Find where the given text appears and provide that cell's center as [X, Y] coordinate. 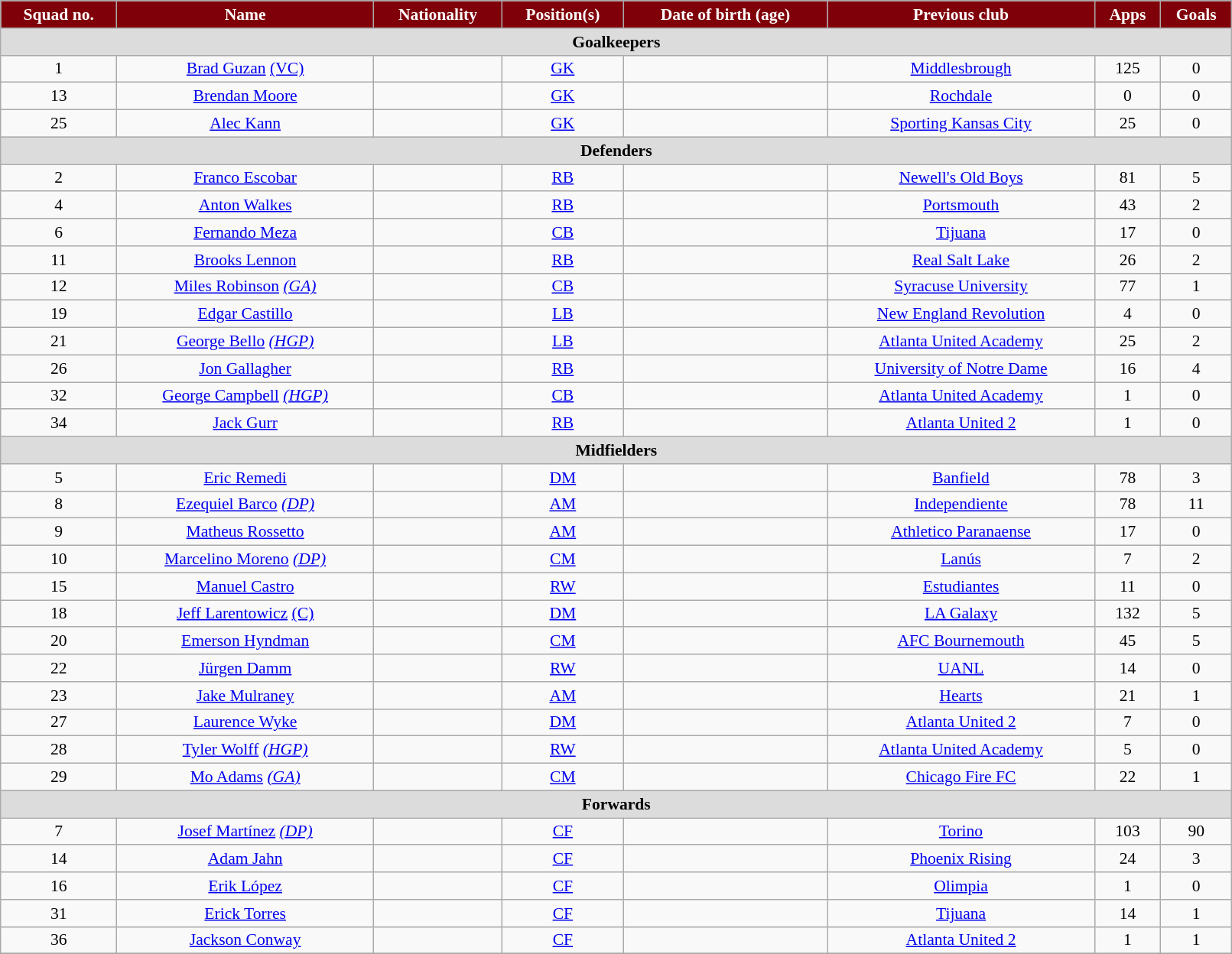
Emerson Hyndman [245, 641]
Independiente [961, 505]
31 [59, 913]
Jürgen Damm [245, 668]
90 [1196, 832]
Rochdale [961, 96]
Goals [1196, 15]
Laurence Wyke [245, 722]
Jeff Larentowicz (C) [245, 614]
132 [1127, 614]
AFC Bournemouth [961, 641]
Brendan Moore [245, 96]
Marcelino Moreno (DP) [245, 560]
Lanús [961, 560]
Real Salt Lake [961, 260]
19 [59, 314]
Erik López [245, 886]
12 [59, 287]
Ezequiel Barco (DP) [245, 505]
Chicago Fire FC [961, 777]
Apps [1127, 15]
Fernando Meza [245, 232]
Franco Escobar [245, 178]
Phoenix Rising [961, 859]
10 [59, 560]
24 [1127, 859]
UANL [961, 668]
Jon Gallagher [245, 368]
Estudiantes [961, 586]
Edgar Castillo [245, 314]
Anton Walkes [245, 206]
Forwards [616, 804]
New England Revolution [961, 314]
Brad Guzan (VC) [245, 69]
Erick Torres [245, 913]
Manuel Castro [245, 586]
Position(s) [563, 15]
34 [59, 423]
Athletico Paranaense [961, 532]
George Campbell (HGP) [245, 396]
Matheus Rossetto [245, 532]
George Bello (HGP) [245, 342]
Alec Kann [245, 124]
13 [59, 96]
Sporting Kansas City [961, 124]
103 [1127, 832]
28 [59, 750]
36 [59, 940]
15 [59, 586]
Eric Remedi [245, 478]
9 [59, 532]
6 [59, 232]
32 [59, 396]
Jackson Conway [245, 940]
43 [1127, 206]
Portsmouth [961, 206]
Previous club [961, 15]
81 [1127, 178]
Newell's Old Boys [961, 178]
Jack Gurr [245, 423]
Goalkeepers [616, 42]
Midfielders [616, 450]
125 [1127, 69]
Date of birth (age) [725, 15]
18 [59, 614]
23 [59, 696]
Josef Martínez (DP) [245, 832]
Miles Robinson (GA) [245, 287]
LA Galaxy [961, 614]
Defenders [616, 151]
Middlesbrough [961, 69]
77 [1127, 287]
45 [1127, 641]
University of Notre Dame [961, 368]
29 [59, 777]
Adam Jahn [245, 859]
8 [59, 505]
Banfield [961, 478]
Olimpia [961, 886]
Hearts [961, 696]
20 [59, 641]
Nationality [438, 15]
Jake Mulraney [245, 696]
Name [245, 15]
Brooks Lennon [245, 260]
Torino [961, 832]
Tyler Wolff (HGP) [245, 750]
Squad no. [59, 15]
27 [59, 722]
Syracuse University [961, 287]
Mo Adams (GA) [245, 777]
